Find where the given text appears and provide that cell's center as [X, Y] coordinate. 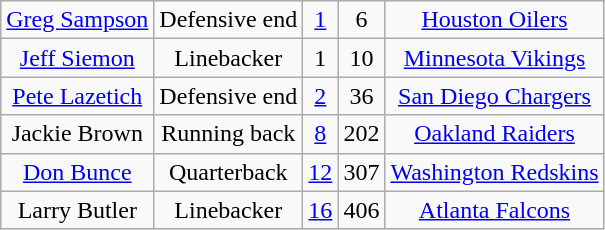
16 [320, 210]
12 [320, 172]
8 [320, 134]
Pete Lazetich [78, 96]
Washington Redskins [494, 172]
36 [362, 96]
San Diego Chargers [494, 96]
307 [362, 172]
Oakland Raiders [494, 134]
Greg Sampson [78, 20]
6 [362, 20]
Jackie Brown [78, 134]
Quarterback [228, 172]
Houston Oilers [494, 20]
10 [362, 58]
Jeff Siemon [78, 58]
406 [362, 210]
Atlanta Falcons [494, 210]
2 [320, 96]
Don Bunce [78, 172]
Minnesota Vikings [494, 58]
202 [362, 134]
Running back [228, 134]
Larry Butler [78, 210]
